Identify which cell holds the provided text, then report its [x, y] central coordinate. 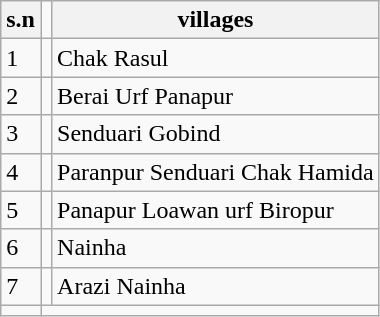
3 [21, 134]
5 [21, 210]
Chak Rasul [216, 58]
Arazi Nainha [216, 286]
4 [21, 172]
s.n [21, 20]
7 [21, 286]
1 [21, 58]
Senduari Gobind [216, 134]
Paranpur Senduari Chak Hamida [216, 172]
Nainha [216, 248]
2 [21, 96]
Panapur Loawan urf Biropur [216, 210]
villages [216, 20]
6 [21, 248]
Berai Urf Panapur [216, 96]
